Pinpoint the cell where the given text exists, returning its [X, Y] midpoint coordinate. 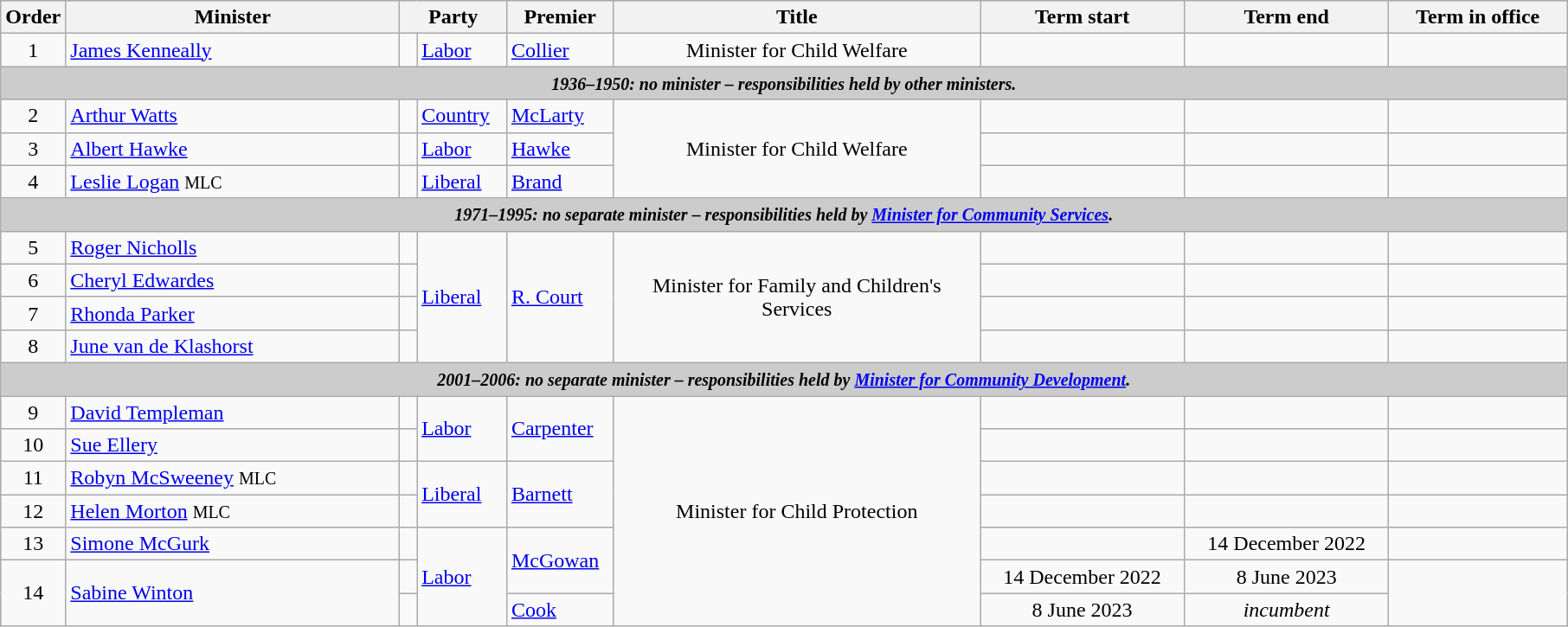
14 [33, 593]
Simone McGurk [233, 544]
Term end [1287, 17]
1 [33, 50]
Sue Ellery [233, 445]
Roger Nicholls [233, 247]
Arthur Watts [233, 116]
James Kenneally [233, 50]
1971–1995: no separate minister – responsibilities held by Minister for Community Services. [784, 214]
3 [33, 149]
6 [33, 280]
Term in office [1478, 17]
Term start [1083, 17]
Hawke [560, 149]
Minister for Child Protection [797, 511]
12 [33, 511]
Cook [560, 610]
Cheryl Edwardes [233, 280]
2 [33, 116]
1936–1950: no minister – responsibilities held by other ministers. [784, 83]
2001–2006: no separate minister – responsibilities held by Minister for Community Development. [784, 379]
8 [33, 346]
David Templeman [233, 413]
Country [462, 116]
Helen Morton MLC [233, 511]
June van de Klashorst [233, 346]
Party [453, 17]
Title [797, 17]
Order [33, 17]
McGowan [560, 560]
Leslie Logan MLC [233, 182]
Sabine Winton [233, 593]
11 [33, 478]
Minister [233, 17]
Carpenter [560, 429]
R. Court [560, 297]
incumbent [1287, 610]
Robyn McSweeney MLC [233, 478]
4 [33, 182]
Rhonda Parker [233, 313]
9 [33, 413]
5 [33, 247]
Collier [560, 50]
13 [33, 544]
McLarty [560, 116]
Brand [560, 182]
Albert Hawke [233, 149]
Barnett [560, 495]
Premier [560, 17]
7 [33, 313]
10 [33, 445]
Minister for Family and Children's Services [797, 297]
